Search for the cell housing the specified text and yield its [x, y] center coordinate. 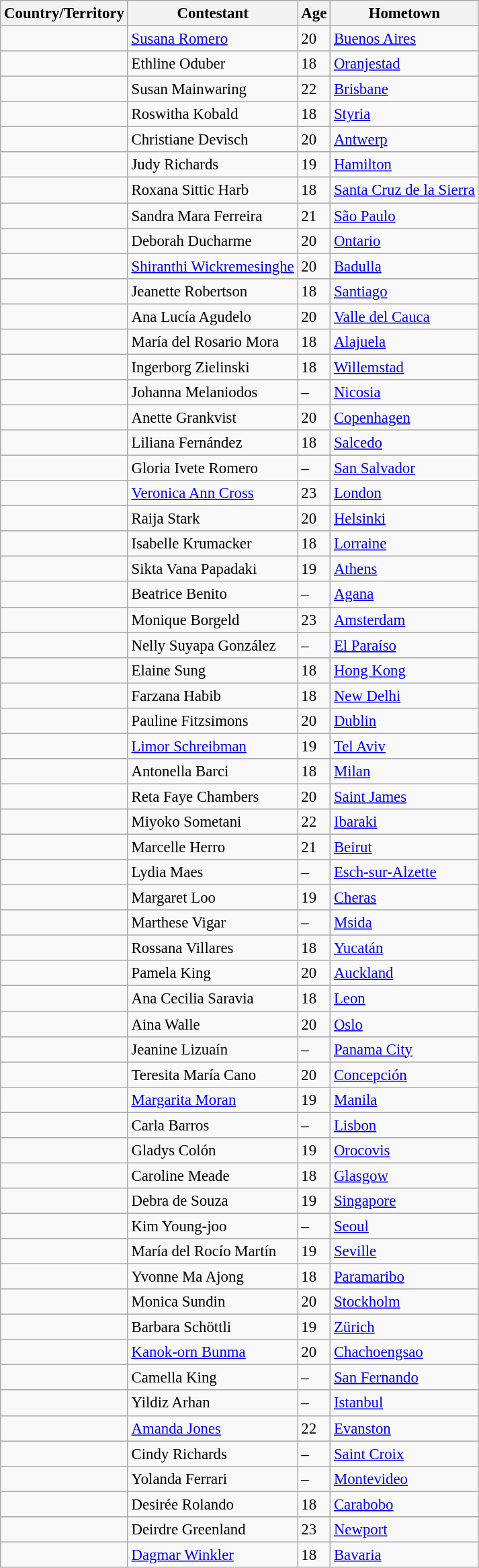
Badulla [404, 266]
Copenhagen [404, 417]
Auckland [404, 974]
Debra de Souza [212, 1201]
Raija Stark [212, 519]
Teresita María Cano [212, 1075]
Amanda Jones [212, 1428]
Beatrice Benito [212, 595]
Newport [404, 1530]
Esch-sur-Alzette [404, 872]
Yvonne Ma Ajong [212, 1277]
Monica Sundin [212, 1302]
Panama City [404, 1049]
Roswitha Kobald [212, 114]
María del Rocío Martín [212, 1251]
Shiranthi Wickremesinghe [212, 266]
Carabobo [404, 1504]
Bavaria [404, 1555]
Jeanine Lizuaín [212, 1049]
Beirut [404, 848]
New Delhi [404, 696]
Camella King [212, 1378]
Judy Richards [212, 165]
Liliana Fernández [212, 443]
Ethline Oduber [212, 64]
Rossana Villares [212, 948]
Margarita Moran [212, 1100]
Paramaribo [404, 1277]
Helsinki [404, 519]
Ibaraki [404, 822]
Marthese Vigar [212, 923]
Yucatán [404, 948]
Gladys Colón [212, 1151]
Willemstad [404, 367]
Amsterdam [404, 620]
Susan Mainwaring [212, 89]
Nicosia [404, 393]
Christiane Devisch [212, 140]
Glasgow [404, 1175]
Dublin [404, 721]
Ingerborg Zielinski [212, 367]
Agana [404, 595]
Milan [404, 772]
Deirdre Greenland [212, 1530]
Dagmar Winkler [212, 1555]
Styria [404, 114]
Age [314, 13]
Valle del Cauca [404, 317]
Msida [404, 923]
Yildiz Arhan [212, 1403]
Limor Schreibman [212, 746]
Kim Young-joo [212, 1226]
Istanbul [404, 1403]
Leon [404, 999]
Salcedo [404, 443]
Zürich [404, 1327]
El Paraíso [404, 645]
Antwerp [404, 140]
Roxana Sittic Harb [212, 190]
Lisbon [404, 1125]
Marcelle Herro [212, 848]
Deborah Ducharme [212, 241]
Santiago [404, 291]
Seville [404, 1251]
Reta Faye Chambers [212, 796]
Contestant [212, 13]
Pamela King [212, 974]
Hong Kong [404, 670]
San Salvador [404, 468]
María del Rosario Mora [212, 342]
Kanok-orn Bunma [212, 1352]
Evanston [404, 1428]
Buenos Aires [404, 39]
Farzana Habib [212, 696]
Yolanda Ferrari [212, 1479]
Susana Romero [212, 39]
Saint James [404, 796]
Hamilton [404, 165]
Barbara Schöttli [212, 1327]
Isabelle Krumacker [212, 544]
Margaret Loo [212, 898]
Athens [404, 569]
Lydia Maes [212, 872]
Singapore [404, 1201]
Gloria Ivete Romero [212, 468]
Oranjestad [404, 64]
Jeanette Robertson [212, 291]
Ana Lucía Agudelo [212, 317]
Saint Croix [404, 1454]
Miyoko Sometani [212, 822]
Cindy Richards [212, 1454]
Ana Cecilia Saravia [212, 999]
Santa Cruz de la Sierra [404, 190]
Montevideo [404, 1479]
Veronica Ann Cross [212, 493]
Anette Grankvist [212, 417]
Ontario [404, 241]
Caroline Meade [212, 1175]
Hometown [404, 13]
Manila [404, 1100]
Cheras [404, 898]
Country/Territory [64, 13]
Sikta Vana Papadaki [212, 569]
Tel Aviv [404, 746]
London [404, 493]
Concepción [404, 1075]
Johanna Melaniodos [212, 393]
Desirée Rolando [212, 1504]
Antonella Barci [212, 772]
Brisbane [404, 89]
Aina Walle [212, 1024]
Chachoengsao [404, 1352]
Pauline Fitzsimons [212, 721]
Alajuela [404, 342]
Orocovis [404, 1151]
Monique Borgeld [212, 620]
Sandra Mara Ferreira [212, 216]
Nelly Suyapa González [212, 645]
São Paulo [404, 216]
Carla Barros [212, 1125]
Oslo [404, 1024]
San Fernando [404, 1378]
Lorraine [404, 544]
Seoul [404, 1226]
Elaine Sung [212, 670]
Stockholm [404, 1302]
